Scan for the cell matching the given text and deliver its (X, Y) coordinate at center. 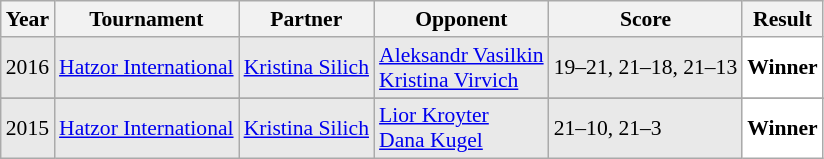
19–21, 21–18, 21–13 (646, 68)
Opponent (462, 19)
Aleksandr Vasilkin Kristina Virvich (462, 68)
Lior Kroyter Dana Kugel (462, 128)
Year (28, 19)
2015 (28, 128)
21–10, 21–3 (646, 128)
Score (646, 19)
Partner (306, 19)
Tournament (146, 19)
2016 (28, 68)
Result (782, 19)
